Find where the given text appears and provide that cell's center as (X, Y) coordinate. 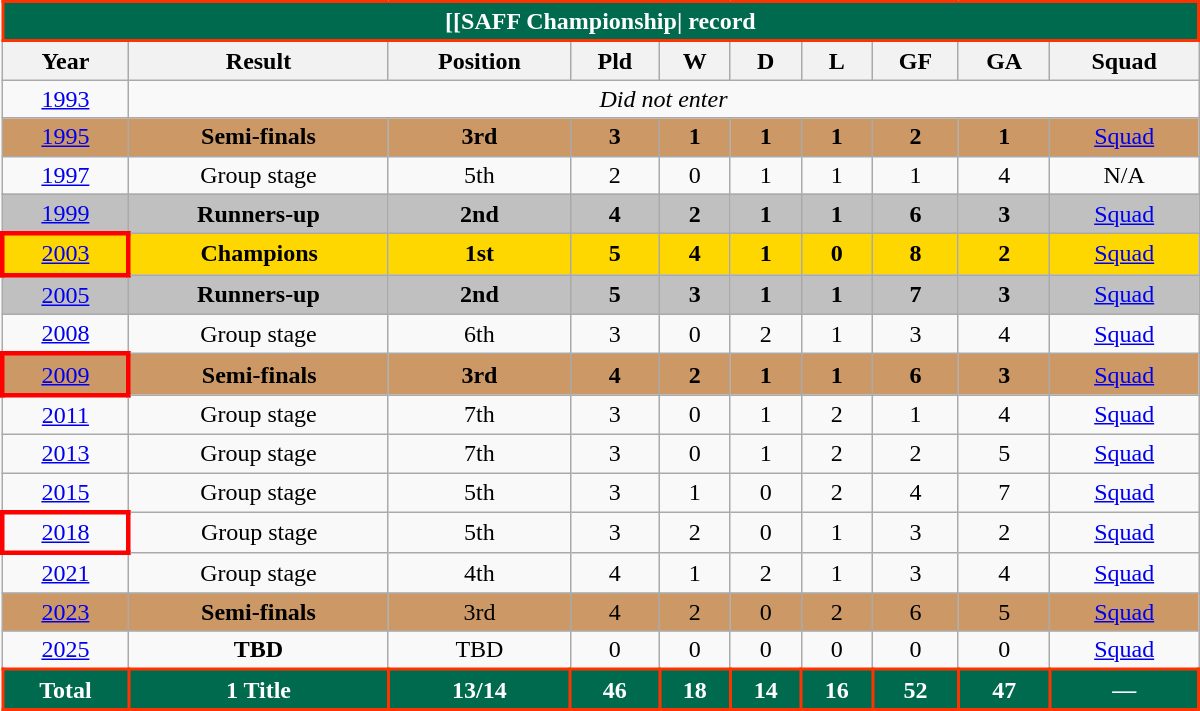
2025 (65, 650)
Result (259, 60)
4th (479, 573)
1993 (65, 99)
2021 (65, 573)
2009 (65, 374)
D (766, 60)
1st (479, 254)
16 (836, 690)
Total (65, 690)
W (694, 60)
Position (479, 60)
8 (915, 254)
Champions (259, 254)
2011 (65, 415)
52 (915, 690)
Did not enter (664, 99)
46 (614, 690)
6th (479, 334)
[[SAFF Championship| record (600, 22)
L (836, 60)
GF (915, 60)
47 (1004, 690)
Year (65, 60)
13/14 (479, 690)
2023 (65, 612)
Pld (614, 60)
2003 (65, 254)
2013 (65, 453)
1995 (65, 137)
GA (1004, 60)
2005 (65, 295)
N/A (1124, 175)
— (1124, 690)
2008 (65, 334)
1999 (65, 214)
14 (766, 690)
18 (694, 690)
2015 (65, 492)
1 Title (259, 690)
2018 (65, 532)
1997 (65, 175)
